Return the [x, y] coordinate for the center point of the cell that contains the specified text.  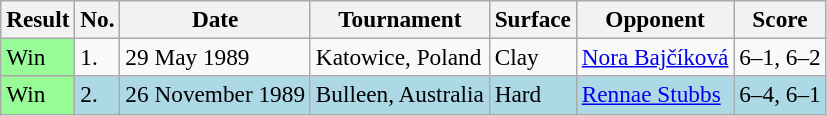
26 November 1989 [215, 95]
Hard [532, 95]
Katowice, Poland [400, 57]
Clay [532, 57]
Opponent [655, 19]
Rennae Stubbs [655, 95]
1. [98, 57]
Nora Bajčíková [655, 57]
6–4, 6–1 [780, 95]
29 May 1989 [215, 57]
Tournament [400, 19]
No. [98, 19]
2. [98, 95]
6–1, 6–2 [780, 57]
Date [215, 19]
Result [38, 19]
Bulleen, Australia [400, 95]
Surface [532, 19]
Score [780, 19]
